Provide the [X, Y] coordinate of the cell's center where the given text is located.  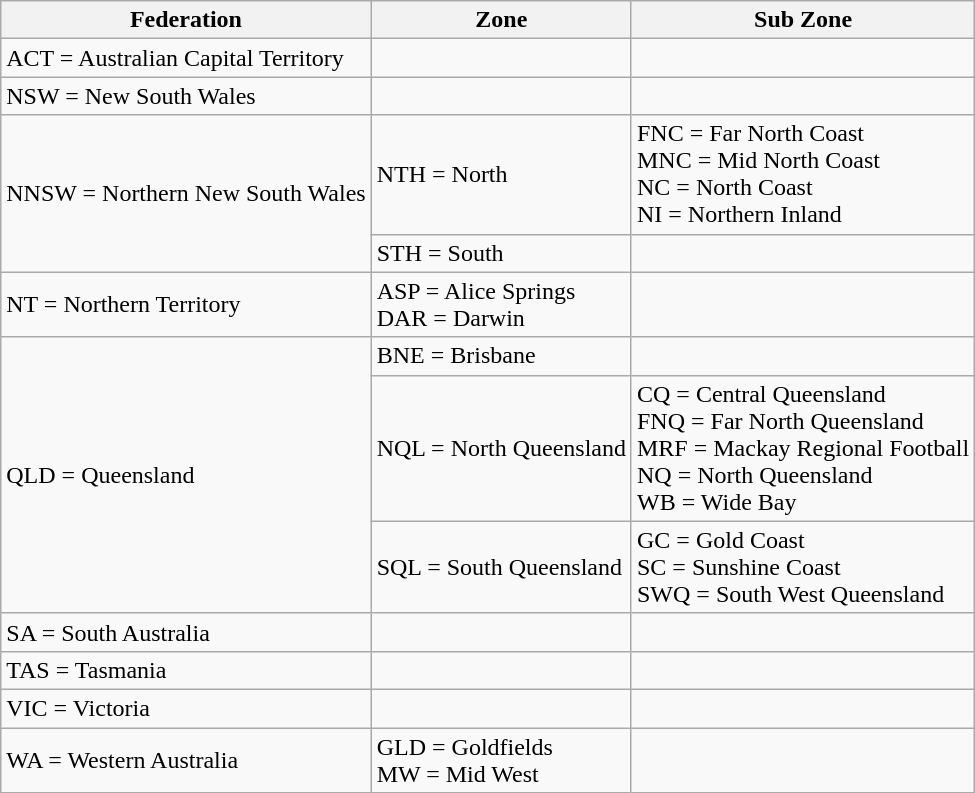
STH = South [501, 253]
SA = South Australia [186, 632]
NQL = North Queensland [501, 448]
NTH = North [501, 174]
TAS = Tasmania [186, 670]
VIC = Victoria [186, 708]
NT = Northern Territory [186, 304]
CQ = Central Queensland FNQ = Far North Queensland MRF = Mackay Regional Football NQ = North Queensland WB = Wide Bay [802, 448]
NNSW = Northern New South Wales [186, 194]
NSW = New South Wales [186, 96]
ASP = Alice Springs DAR = Darwin [501, 304]
FNC = Far North Coast MNC = Mid North Coast NC = North Coast NI = Northern Inland [802, 174]
GC = Gold Coast SC = Sunshine Coast SWQ = South West Queensland [802, 567]
GLD = Goldfields MW = Mid West [501, 760]
Sub Zone [802, 20]
ACT = Australian Capital Territory [186, 58]
BNE = Brisbane [501, 356]
Federation [186, 20]
WA = Western Australia [186, 760]
QLD = Queensland [186, 475]
SQL = South Queensland [501, 567]
Zone [501, 20]
